Output the (X, Y) coordinate of the center of the cell containing the given text.  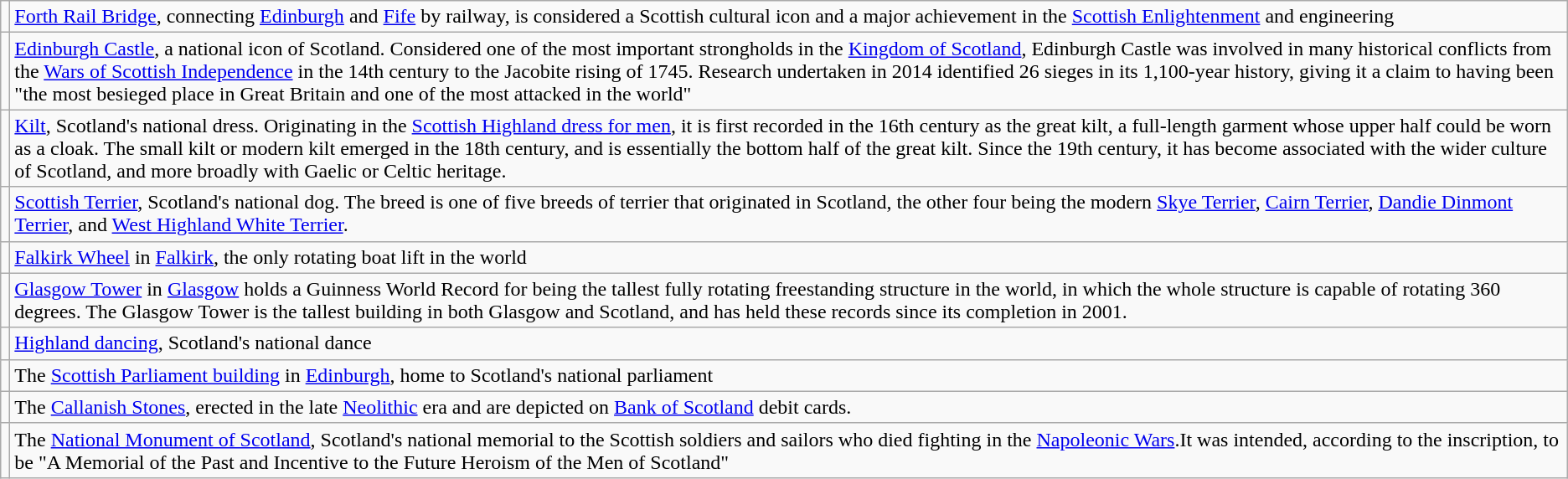
The Scottish Parliament building in Edinburgh, home to Scotland's national parliament (789, 375)
The Callanish Stones, erected in the late Neolithic era and are depicted on Bank of Scotland debit cards. (789, 407)
Falkirk Wheel in Falkirk, the only rotating boat lift in the world (789, 257)
Highland dancing, Scotland's national dance (789, 343)
